Locate the cell with the specified text and output its [X, Y] center coordinate. 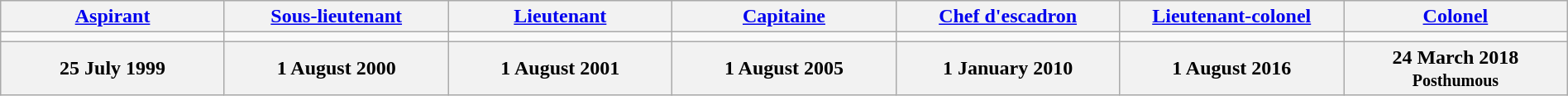
1 August 2000 [336, 68]
Capitaine [784, 17]
1 August 2001 [561, 68]
25 July 1999 [112, 68]
1 January 2010 [1007, 68]
24 March 2018Posthumous [1456, 68]
Lieutenant [561, 17]
Lieutenant-colonel [1232, 17]
1 August 2016 [1232, 68]
Aspirant [112, 17]
Sous-lieutenant [336, 17]
1 August 2005 [784, 68]
Chef d'escadron [1007, 17]
Colonel [1456, 17]
